From the cell containing the given text, extract its center point as [x, y] coordinate. 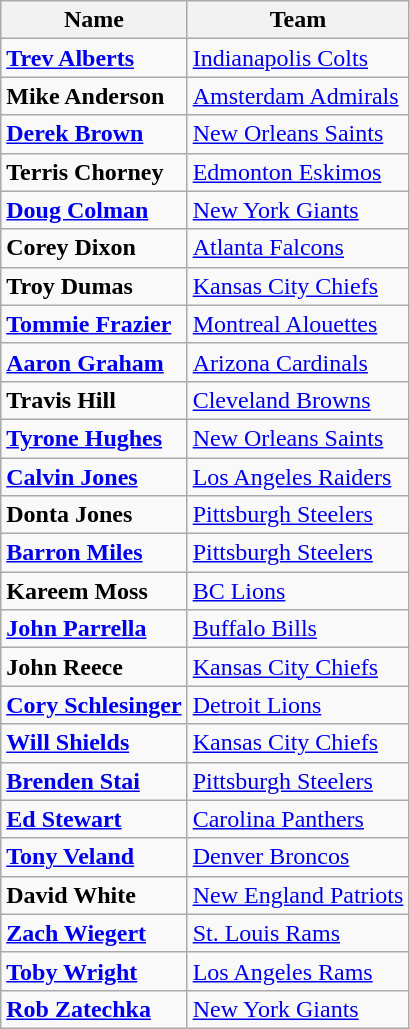
Cory Schlesinger [94, 705]
John Parrella [94, 629]
Corey Dixon [94, 248]
Terris Chorney [94, 172]
Toby Wright [94, 971]
Arizona Cardinals [298, 362]
Tony Veland [94, 857]
Amsterdam Admirals [298, 96]
Denver Broncos [298, 857]
Calvin Jones [94, 477]
New England Patriots [298, 895]
Name [94, 20]
Carolina Panthers [298, 819]
Troy Dumas [94, 286]
Brenden Stai [94, 781]
Doug Colman [94, 210]
St. Louis Rams [298, 933]
John Reece [94, 667]
Team [298, 20]
BC Lions [298, 591]
Cleveland Browns [298, 400]
Aaron Graham [94, 362]
Montreal Alouettes [298, 324]
Buffalo Bills [298, 629]
Detroit Lions [298, 705]
Will Shields [94, 743]
Tommie Frazier [94, 324]
Mike Anderson [94, 96]
Los Angeles Rams [298, 971]
Travis Hill [94, 400]
Donta Jones [94, 515]
Trev Alberts [94, 58]
Rob Zatechka [94, 1009]
Ed Stewart [94, 819]
Atlanta Falcons [298, 248]
Derek Brown [94, 134]
Indianapolis Colts [298, 58]
Tyrone Hughes [94, 438]
David White [94, 895]
Los Angeles Raiders [298, 477]
Edmonton Eskimos [298, 172]
Barron Miles [94, 553]
Kareem Moss [94, 591]
Zach Wiegert [94, 933]
